Capture the cell that displays the provided text and extract its (x, y) central coordinate. 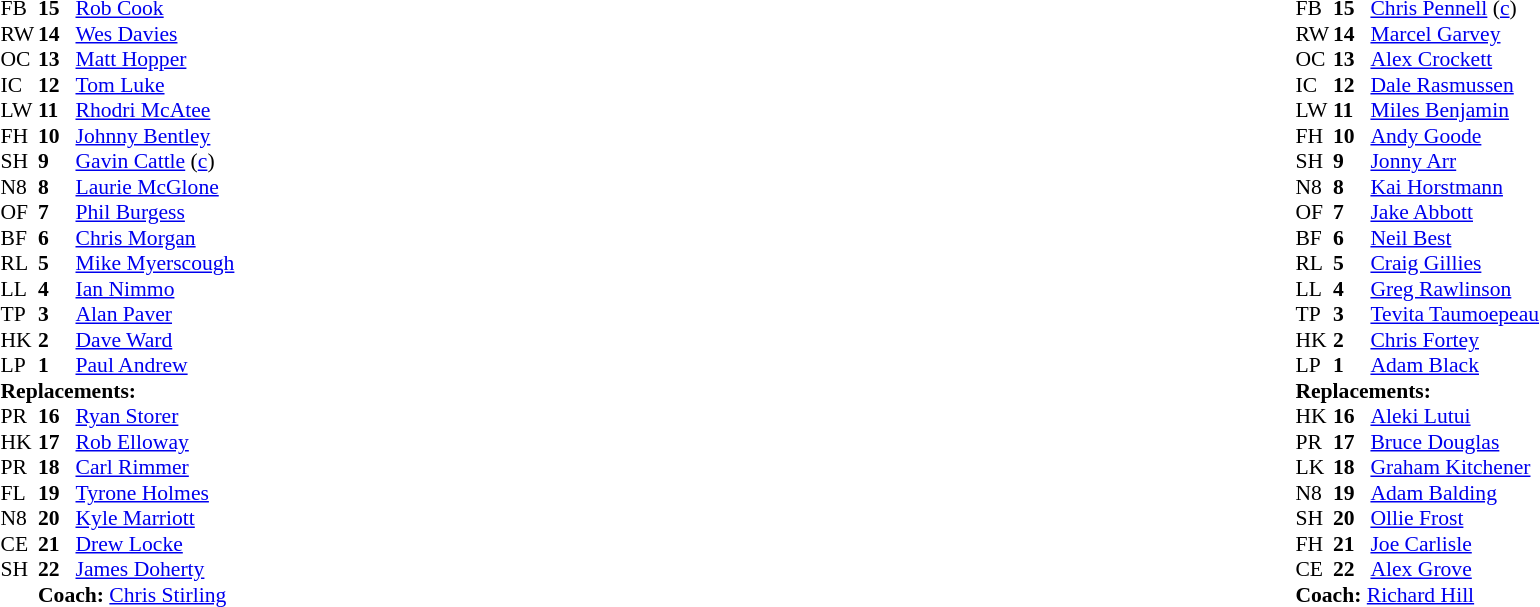
FL (19, 493)
Jonny Arr (1454, 161)
Andy Goode (1454, 136)
Rhodri McAtee (156, 111)
Laurie McGlone (156, 187)
James Doherty (156, 569)
Drew Locke (156, 544)
Tyrone Holmes (156, 493)
Alex Grove (1454, 569)
Adam Balding (1454, 493)
Dave Ward (156, 340)
Chris Morgan (156, 238)
Paul Andrew (156, 365)
Jake Abbott (1454, 213)
Chris Fortey (1454, 340)
Marcel Garvey (1454, 34)
Rob Elloway (156, 442)
Phil Burgess (156, 213)
Alex Crockett (1454, 59)
Bruce Douglas (1454, 442)
Craig Gillies (1454, 263)
Mike Myerscough (156, 263)
Johnny Bentley (156, 136)
Alan Paver (156, 315)
Kyle Marriott (156, 519)
Ryan Storer (156, 417)
Neil Best (1454, 238)
Carl Rimmer (156, 467)
Miles Benjamin (1454, 111)
Gavin Cattle (c) (156, 161)
Aleki Lutui (1454, 417)
Joe Carlisle (1454, 544)
Greg Rawlinson (1454, 289)
Matt Hopper (156, 59)
Tevita Taumoepeau (1454, 315)
Graham Kitchener (1454, 467)
Adam Black (1454, 365)
LK (1314, 467)
Wes Davies (156, 34)
Ian Nimmo (156, 289)
Kai Horstmann (1454, 187)
Tom Luke (156, 85)
Dale Rasmussen (1454, 85)
Ollie Frost (1454, 519)
